Locate the cell with the specified text and output its (X, Y) center coordinate. 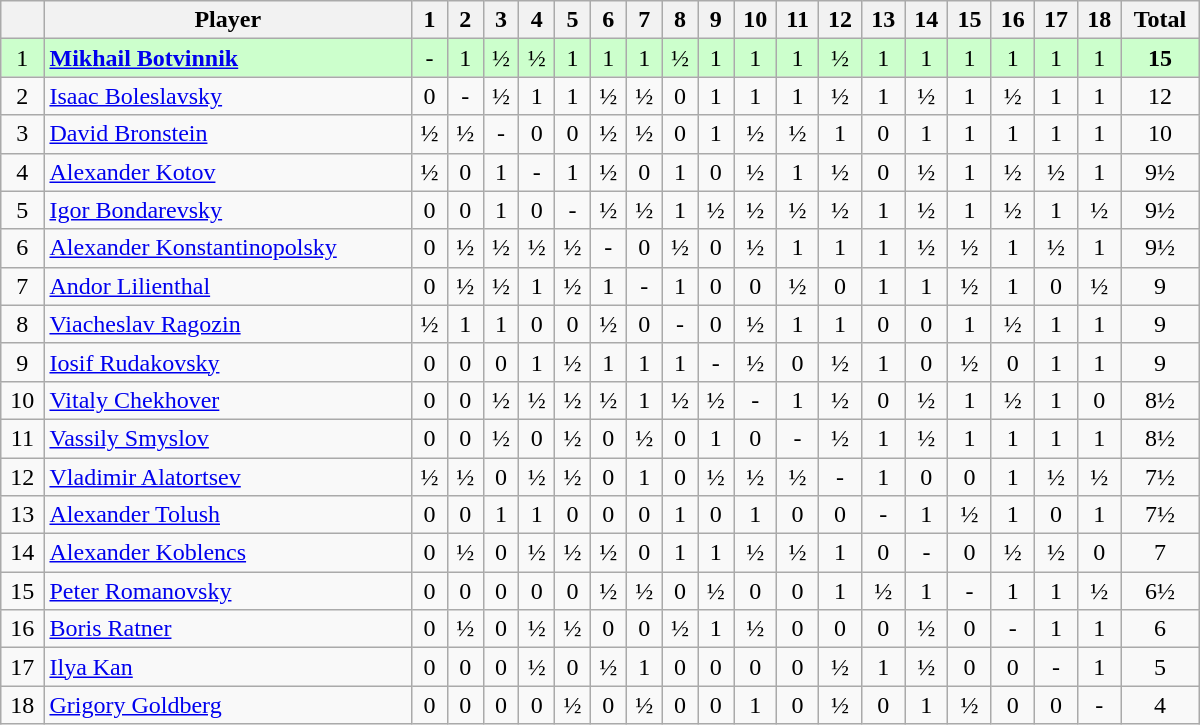
Alexander Kotov (228, 172)
Vladimir Alatortsev (228, 477)
Iosif Rudakovsky (228, 362)
Andor Lilienthal (228, 286)
Vassily Smyslov (228, 438)
Viacheslav Ragozin (228, 324)
Alexander Tolush (228, 515)
Igor Bondarevsky (228, 210)
Vitaly Chekhover (228, 400)
Isaac Boleslavsky (228, 96)
Ilya Kan (228, 667)
Total (1160, 20)
Grigory Goldberg (228, 705)
Boris Ratner (228, 629)
Peter Romanovsky (228, 591)
Alexander Koblencs (228, 553)
David Bronstein (228, 134)
Player (228, 20)
6½ (1160, 591)
Alexander Konstantinopolsky (228, 248)
Mikhail Botvinnik (228, 58)
